Determine the [x, y] coordinate at the center of the cell enclosing the given text.  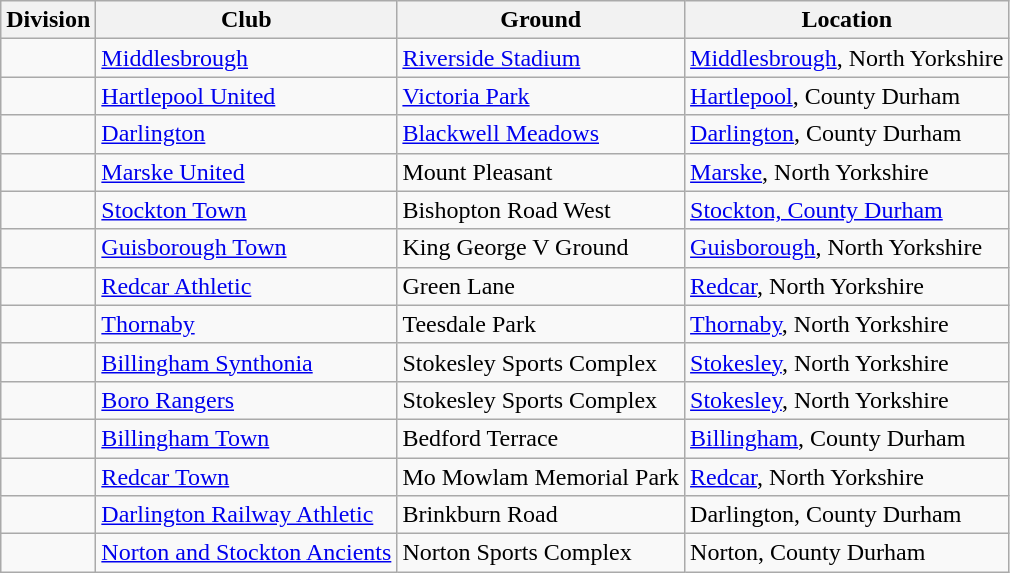
Darlington Railway Athletic [246, 515]
Blackwell Meadows [541, 134]
Hartlepool, County Durham [847, 96]
Norton Sports Complex [541, 553]
Billingham Synthonia [246, 362]
Bedford Terrace [541, 438]
Bishopton Road West [541, 210]
Brinkburn Road [541, 515]
Middlesbrough [246, 58]
Billingham Town [246, 438]
Teesdale Park [541, 324]
Club [246, 20]
Location [847, 20]
Darlington [246, 134]
Guisborough Town [246, 248]
Victoria Park [541, 96]
Norton and Stockton Ancients [246, 553]
Thornaby [246, 324]
Redcar Athletic [246, 286]
Stockton Town [246, 210]
Mount Pleasant [541, 172]
Boro Rangers [246, 400]
Riverside Stadium [541, 58]
Stockton, County Durham [847, 210]
Middlesbrough, North Yorkshire [847, 58]
King George V Ground [541, 248]
Marske, North Yorkshire [847, 172]
Redcar Town [246, 477]
Marske United [246, 172]
Green Lane [541, 286]
Ground [541, 20]
Guisborough, North Yorkshire [847, 248]
Billingham, County Durham [847, 438]
Norton, County Durham [847, 553]
Hartlepool United [246, 96]
Division [48, 20]
Mo Mowlam Memorial Park [541, 477]
Thornaby, North Yorkshire [847, 324]
